Identify which cell holds the provided text, then report its [X, Y] central coordinate. 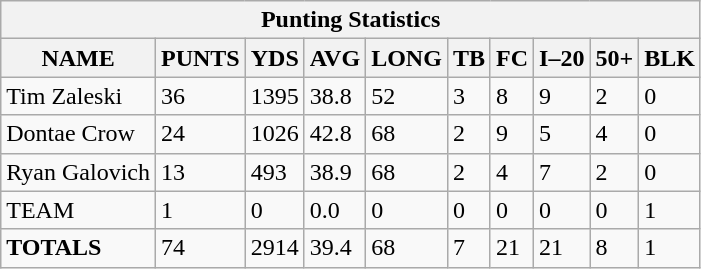
AVG [334, 58]
Tim Zaleski [78, 96]
TOTALS [78, 248]
52 [407, 96]
38.9 [334, 172]
PUNTS [200, 58]
Dontae Crow [78, 134]
0.0 [334, 210]
24 [200, 134]
42.8 [334, 134]
BLK [670, 58]
TEAM [78, 210]
493 [274, 172]
Punting Statistics [351, 20]
38.8 [334, 96]
5 [562, 134]
YDS [274, 58]
TB [468, 58]
LONG [407, 58]
36 [200, 96]
1395 [274, 96]
39.4 [334, 248]
FC [512, 58]
13 [200, 172]
NAME [78, 58]
3 [468, 96]
I–20 [562, 58]
1026 [274, 134]
74 [200, 248]
Ryan Galovich [78, 172]
2914 [274, 248]
50+ [614, 58]
